Determine the [x, y] coordinate at the center of the cell enclosing the given text.  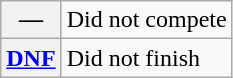
DNF [31, 58]
Did not finish [146, 58]
Did not compete [146, 20]
— [31, 20]
